Locate the cell with the specified text and output its (x, y) center coordinate. 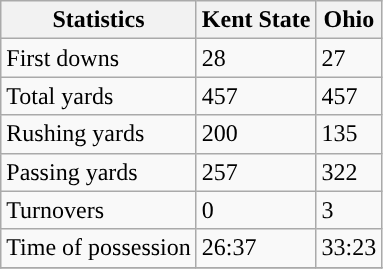
257 (256, 172)
Ohio (349, 20)
27 (349, 58)
Total yards (99, 96)
Passing yards (99, 172)
3 (349, 210)
Statistics (99, 20)
135 (349, 134)
Kent State (256, 20)
33:23 (349, 248)
200 (256, 134)
26:37 (256, 248)
0 (256, 210)
First downs (99, 58)
Rushing yards (99, 134)
Turnovers (99, 210)
322 (349, 172)
28 (256, 58)
Time of possession (99, 248)
